Output the (X, Y) coordinate of the center of the cell containing the given text.  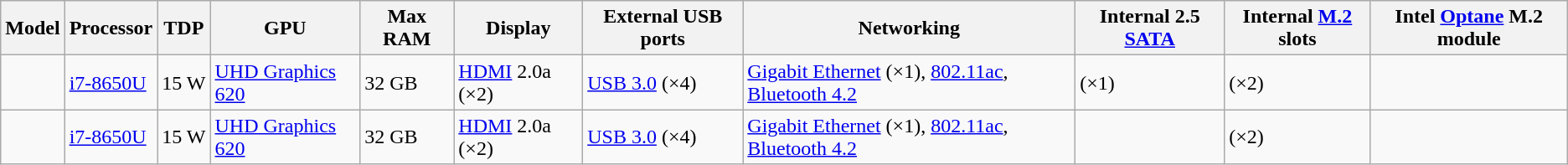
Networking (910, 28)
Model (33, 28)
Internal 2.5 SATA (1150, 28)
Processor (111, 28)
Display (518, 28)
(×1) (1150, 82)
Max RAM (407, 28)
External USB ports (663, 28)
Intel Optane M.2 module (1469, 28)
GPU (285, 28)
TDP (184, 28)
Internal M.2 slots (1297, 28)
